For the text-containing cell, return its midpoint in [X, Y] coordinate format. 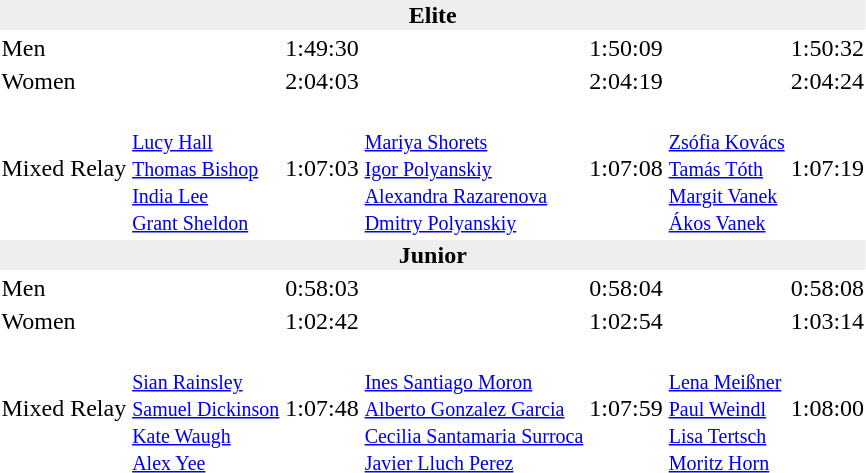
1:07:08 [626, 168]
Elite [433, 15]
1:02:42 [322, 321]
2:04:19 [626, 81]
Junior [433, 255]
1:49:30 [322, 48]
1:07:03 [322, 168]
1:03:14 [827, 321]
2:04:24 [827, 81]
Lucy HallThomas BishopIndia LeeGrant Sheldon [206, 168]
2:04:03 [322, 81]
Zsófia KovácsTamás TóthMargit VanekÁkos Vanek [726, 168]
Mixed Relay [64, 168]
0:58:03 [322, 288]
0:58:08 [827, 288]
1:50:32 [827, 48]
0:58:04 [626, 288]
1:07:19 [827, 168]
1:50:09 [626, 48]
Mariya ShoretsIgor PolyanskiyAlexandra RazarenovaDmitry Polyanskiy [474, 168]
1:02:54 [626, 321]
